Identify which cell holds the provided text, then report its [x, y] central coordinate. 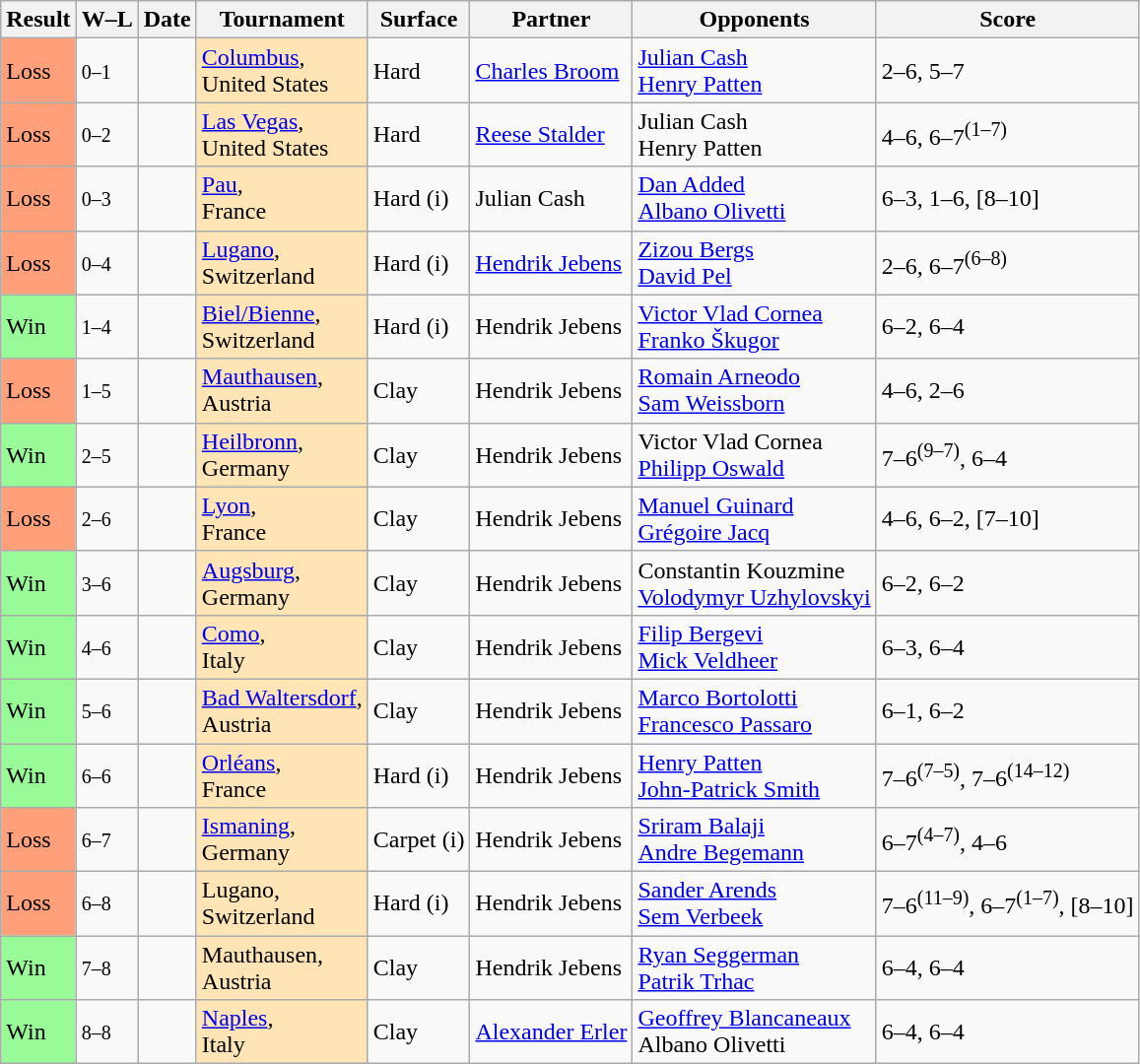
Naples, Italy [282, 1032]
Victor Vlad Cornea Franko Škugor [755, 327]
Las Vegas, United States [282, 134]
6–7(4–7), 4–6 [1007, 839]
Carpet (i) [419, 839]
6–2, 6–4 [1007, 327]
6–8 [106, 904]
5–6 [106, 711]
2–6, 6–7(6–8) [1007, 262]
6–6 [106, 774]
Julian Cash [552, 199]
Geoffrey Blancaneaux Albano Olivetti [755, 1032]
Score [1007, 20]
Zizou Bergs David Pel [755, 262]
6–2, 6–2 [1007, 583]
4–6, 6–2, [7–10] [1007, 518]
Sriram Balaji Andre Begemann [755, 839]
Opponents [755, 20]
1–4 [106, 327]
Heilbronn, Germany [282, 455]
Manuel Guinard Grégoire Jacq [755, 518]
Surface [419, 20]
1–5 [106, 390]
7–6(7–5), 7–6(14–12) [1007, 774]
Victor Vlad Cornea Philipp Oswald [755, 455]
Alexander Erler [552, 1032]
Marco Bortolotti Francesco Passaro [755, 711]
Result [38, 20]
Filip Bergevi Mick Veldheer [755, 646]
Partner [552, 20]
4–6 [106, 646]
Ismaning, Germany [282, 839]
Como, Italy [282, 646]
8–8 [106, 1032]
6–7 [106, 839]
Constantin Kouzmine Volodymyr Uzhylovskyi [755, 583]
7–6(11–9), 6–7(1–7), [8–10] [1007, 904]
Date [168, 20]
Charles Broom [552, 71]
Ryan Seggerman Patrik Trhac [755, 967]
Pau, France [282, 199]
Columbus, United States [282, 71]
2–5 [106, 455]
2–6 [106, 518]
Dan Added Albano Olivetti [755, 199]
Orléans, France [282, 774]
Henry Patten John-Patrick Smith [755, 774]
Lyon, France [282, 518]
6–3, 6–4 [1007, 646]
W–L [106, 20]
0–2 [106, 134]
6–1, 6–2 [1007, 711]
0–3 [106, 199]
7–8 [106, 967]
6–3, 1–6, [8–10] [1007, 199]
0–4 [106, 262]
Reese Stalder [552, 134]
4–6, 2–6 [1007, 390]
7–6(9–7), 6–4 [1007, 455]
Bad Waltersdorf, Austria [282, 711]
4–6, 6–7(1–7) [1007, 134]
Sander Arends Sem Verbeek [755, 904]
2–6, 5–7 [1007, 71]
Tournament [282, 20]
Biel/Bienne, Switzerland [282, 327]
3–6 [106, 583]
0–1 [106, 71]
Romain Arneodo Sam Weissborn [755, 390]
Augsburg, Germany [282, 583]
